Identify which cell holds the provided text, then report its [X, Y] central coordinate. 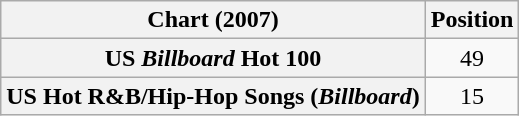
US Billboard Hot 100 [213, 58]
US Hot R&B/Hip-Hop Songs (Billboard) [213, 96]
15 [472, 96]
49 [472, 58]
Position [472, 20]
Chart (2007) [213, 20]
